Provide the (x, y) coordinate of the cell's center where the given text is located.  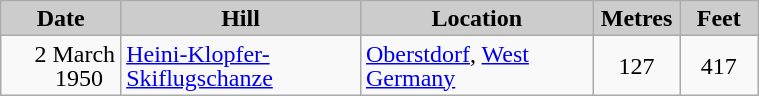
Metres (636, 18)
Hill (241, 18)
Feet (719, 18)
417 (719, 66)
Date (61, 18)
2 March 1950 (61, 66)
Location (476, 18)
Heini-Klopfer-Skiflugschanze (241, 66)
Oberstdorf, West Germany (476, 66)
127 (636, 66)
